Extract the (X, Y) coordinate from the center of the cell holding the provided text.  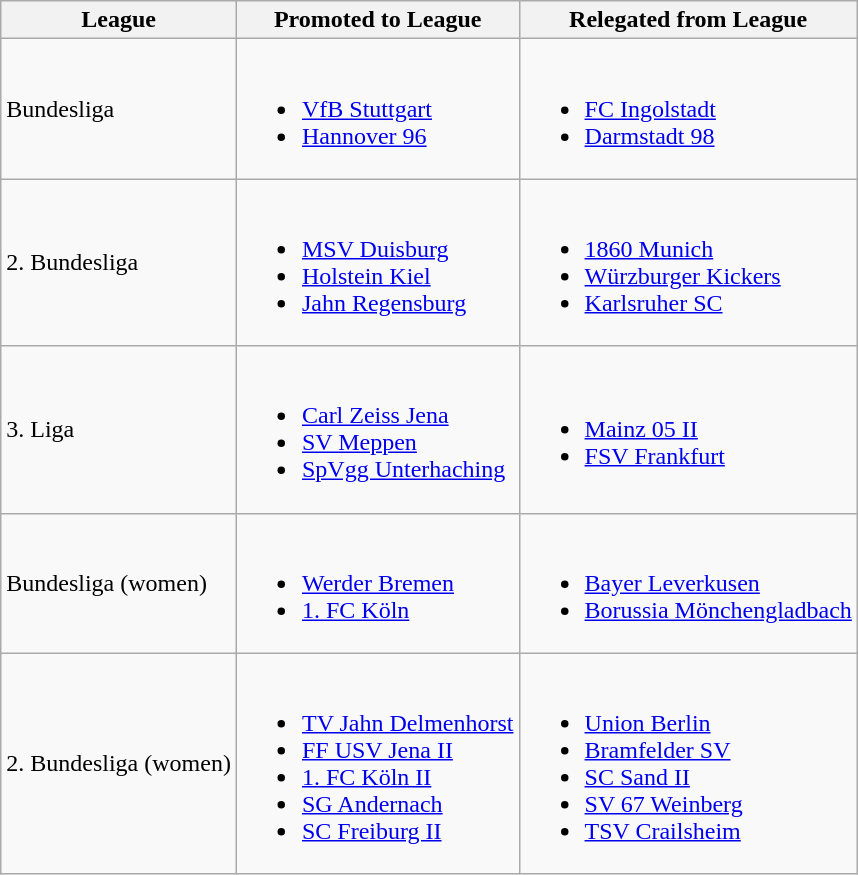
Mainz 05 IIFSV Frankfurt (688, 430)
Promoted to League (378, 20)
3. Liga (119, 430)
Bayer LeverkusenBorussia Mönchengladbach (688, 583)
2. Bundesliga (women) (119, 764)
Bundesliga (119, 109)
TV Jahn DelmenhorstFF USV Jena II1. FC Köln IISG AndernachSC Freiburg II (378, 764)
Werder Bremen1. FC Köln (378, 583)
MSV DuisburgHolstein KielJahn Regensburg (378, 262)
FC IngolstadtDarmstadt 98 (688, 109)
1860 MunichWürzburger KickersKarlsruher SC (688, 262)
2. Bundesliga (119, 262)
Bundesliga (women) (119, 583)
VfB StuttgartHannover 96 (378, 109)
Union BerlinBramfelder SVSC Sand IISV 67 WeinbergTSV Crailsheim (688, 764)
Relegated from League (688, 20)
Carl Zeiss JenaSV MeppenSpVgg Unterhaching (378, 430)
League (119, 20)
